Locate the cell with the specified text and output its [x, y] center coordinate. 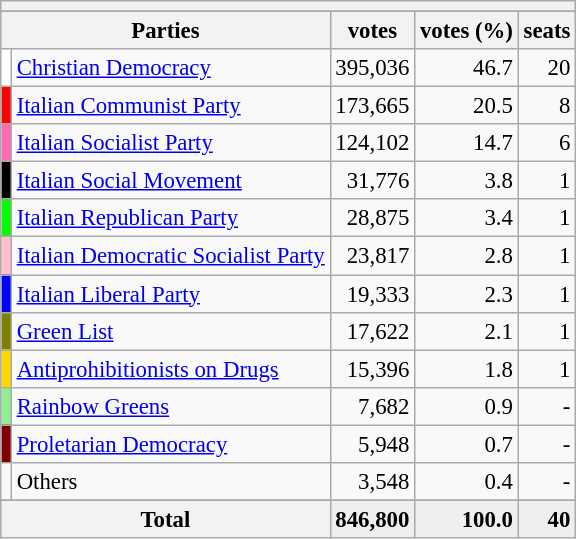
31,776 [372, 181]
3.4 [467, 219]
395,036 [372, 68]
846,800 [372, 519]
15,396 [372, 369]
20 [546, 68]
seats [546, 31]
23,817 [372, 256]
1.8 [467, 369]
Others [170, 482]
3,548 [372, 482]
17,622 [372, 331]
3.8 [467, 181]
Parties [166, 31]
124,102 [372, 143]
Italian Republican Party [170, 219]
Italian Communist Party [170, 106]
40 [546, 519]
votes (%) [467, 31]
Italian Socialist Party [170, 143]
19,333 [372, 294]
173,665 [372, 106]
20.5 [467, 106]
Italian Liberal Party [170, 294]
Green List [170, 331]
100.0 [467, 519]
6 [546, 143]
Antiprohibitionists on Drugs [170, 369]
Italian Social Movement [170, 181]
14.7 [467, 143]
0.7 [467, 444]
Italian Democratic Socialist Party [170, 256]
2.3 [467, 294]
2.1 [467, 331]
8 [546, 106]
0.9 [467, 406]
Total [166, 519]
votes [372, 31]
Proletarian Democracy [170, 444]
Christian Democracy [170, 68]
28,875 [372, 219]
46.7 [467, 68]
0.4 [467, 482]
7,682 [372, 406]
5,948 [372, 444]
2.8 [467, 256]
Rainbow Greens [170, 406]
